Extract the (x, y) coordinate from the center of the cell holding the provided text.  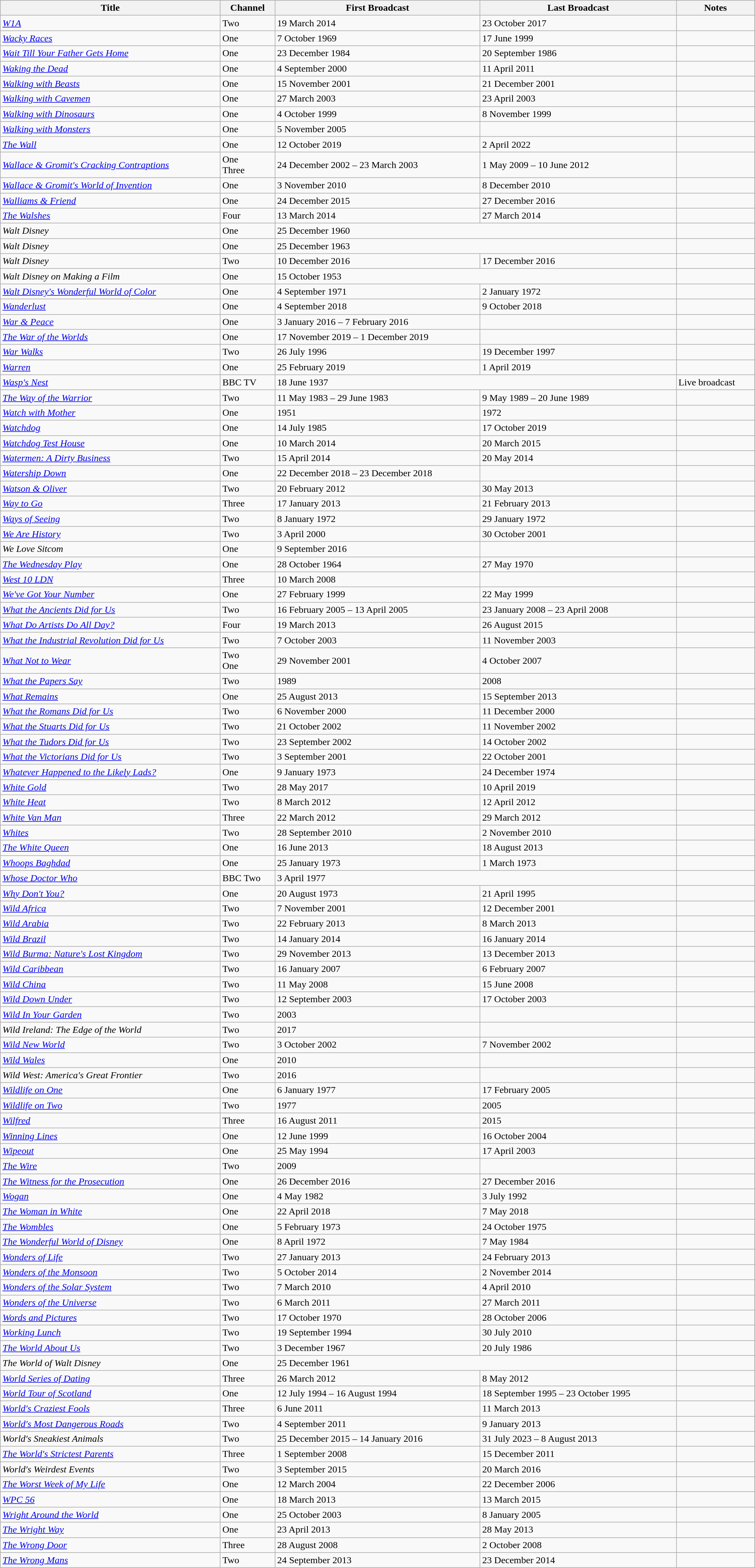
12 December 2001 (578, 908)
Wonders of Life (110, 1257)
One Three (248, 165)
5 November 2005 (377, 129)
17 December 2016 (578, 261)
Last Broadcast (578, 8)
The Wire (110, 1166)
Wogan (110, 1197)
22 December 2006 (578, 1484)
Wild Burma: Nature's Lost Kingdom (110, 954)
Wild In Your Garden (110, 1015)
22 October 2001 (578, 757)
Wright Around the World (110, 1515)
What Remains (110, 696)
Title (110, 8)
The Wright Way (110, 1530)
Wild Caribbean (110, 969)
Walt Disney's Wonderful World of Color (110, 291)
8 April 1972 (377, 1242)
What the Ancients Did for Us (110, 610)
BBC Two (248, 878)
26 December 2016 (377, 1181)
The Wrong Mans (110, 1560)
We Are History (110, 534)
The Wrong Door (110, 1545)
Wild New World (110, 1045)
World Tour of Scotland (110, 1393)
12 July 1994 – 16 August 1994 (377, 1393)
17 June 1999 (578, 38)
Whoops Baghdad (110, 863)
1 May 2009 – 10 June 2012 (578, 165)
3 December 1967 (377, 1348)
23 December 2014 (578, 1560)
4 September 2018 (377, 307)
25 August 2013 (377, 696)
What the Papers Say (110, 681)
8 November 1999 (578, 114)
7 October 2003 (377, 640)
24 February 2013 (578, 1257)
27 May 1970 (578, 564)
17 October 2019 (578, 428)
Wild Brazil (110, 938)
2 January 1972 (578, 291)
15 November 2001 (377, 84)
8 March 2012 (377, 802)
28 October 2006 (578, 1318)
11 November 2003 (578, 640)
The Way of the Warrior (110, 397)
30 July 2010 (578, 1333)
1 March 1973 (578, 863)
Wilfred (110, 1120)
24 December 2015 (377, 200)
26 March 2012 (377, 1378)
7 May 2018 (578, 1212)
Winning Lines (110, 1136)
12 October 2019 (377, 144)
23 October 2017 (578, 23)
14 October 2002 (578, 742)
Walking with Monsters (110, 129)
9 October 2018 (578, 307)
17 February 2005 (578, 1090)
25 May 1994 (377, 1151)
15 April 2014 (377, 458)
Way to Go (110, 504)
23 April 2003 (578, 99)
4 April 2010 (578, 1287)
Whatever Happened to the Likely Lads? (110, 772)
The World of Walt Disney (110, 1363)
Whites (110, 833)
24 December 1974 (578, 772)
29 November 2013 (377, 954)
War Walks (110, 352)
20 March 2015 (578, 443)
18 August 2013 (578, 848)
1 September 2008 (377, 1454)
World's Sneakiest Animals (110, 1439)
24 October 1975 (578, 1227)
Whose Doctor Who (110, 878)
18 June 1937 (475, 382)
What Do Artists Do All Day? (110, 625)
25 December 1961 (475, 1363)
14 January 2014 (377, 938)
20 February 2012 (377, 489)
9 May 1989 – 20 June 1989 (578, 397)
First Broadcast (377, 8)
World's Craziest Fools (110, 1408)
Wacky Races (110, 38)
3 January 2016 – 7 February 2016 (377, 322)
The Worst Week of My Life (110, 1484)
What the Romans Did for Us (110, 712)
23 December 1984 (377, 53)
WPC 56 (110, 1500)
30 October 2001 (578, 534)
Live broadcast (715, 382)
3 September 2001 (377, 757)
23 April 2013 (377, 1530)
4 May 1982 (377, 1197)
25 January 1973 (377, 863)
25 December 2015 – 14 January 2016 (377, 1439)
2 November 2014 (578, 1272)
What the Industrial Revolution Did for Us (110, 640)
18 September 1995 – 23 October 1995 (578, 1393)
20 May 2014 (578, 458)
20 March 2016 (578, 1469)
8 December 2010 (578, 185)
Walking with Dinosaurs (110, 114)
The White Queen (110, 848)
Watermen: A Dirty Business (110, 458)
29 January 1972 (578, 519)
1951 (377, 413)
22 February 2013 (377, 923)
3 July 1992 (578, 1197)
5 October 2014 (377, 1272)
West 10 LDN (110, 579)
26 July 1996 (377, 352)
9 September 2016 (377, 549)
22 April 2018 (377, 1212)
1972 (578, 413)
The Wednesday Play (110, 564)
We Love Sitcom (110, 549)
Wild Down Under (110, 999)
The Wombles (110, 1227)
Wasp's Nest (110, 382)
The Wall (110, 144)
Wallace & Gromit's World of Invention (110, 185)
2003 (377, 1015)
27 March 2014 (578, 216)
17 November 2019 – 1 December 2019 (377, 337)
The World's Strictest Parents (110, 1454)
Words and Pictures (110, 1318)
3 April 1977 (475, 878)
Wild Wales (110, 1060)
White Van Man (110, 817)
31 July 2023 – 8 August 2013 (578, 1439)
World's Weirdest Events (110, 1469)
26 August 2015 (578, 625)
Watson & Oliver (110, 489)
16 February 2005 – 13 April 2005 (377, 610)
Watership Down (110, 473)
29 November 2001 (377, 660)
28 May 2013 (578, 1530)
25 December 1960 (475, 231)
What the Victorians Did for Us (110, 757)
12 June 1999 (377, 1136)
11 May 2008 (377, 984)
White Gold (110, 787)
Watchdog (110, 428)
8 January 1972 (377, 519)
16 August 2011 (377, 1120)
10 March 2014 (377, 443)
8 January 2005 (578, 1515)
2009 (377, 1166)
Warren (110, 367)
1 April 2019 (578, 367)
We've Got Your Number (110, 594)
20 July 1986 (578, 1348)
3 October 2002 (377, 1045)
21 February 2013 (578, 504)
29 March 2012 (578, 817)
Wait Till Your Father Gets Home (110, 53)
2 April 2022 (578, 144)
What the Tudors Did for Us (110, 742)
Wonders of the Solar System (110, 1287)
Waking the Dead (110, 68)
24 September 2013 (377, 1560)
Wipeout (110, 1151)
Wild China (110, 984)
Why Don't You? (110, 893)
Walliams & Friend (110, 200)
Watchdog Test House (110, 443)
19 December 1997 (578, 352)
15 December 2011 (578, 1454)
What Not to Wear (110, 660)
23 September 2002 (377, 742)
8 May 2012 (578, 1378)
BBC TV (248, 382)
Walking with Cavemen (110, 99)
19 March 2013 (377, 625)
The Wonderful World of Disney (110, 1242)
Walking with Beasts (110, 84)
10 April 2019 (578, 787)
3 September 2015 (377, 1469)
9 January 2013 (578, 1423)
Ways of Seeing (110, 519)
2008 (578, 681)
10 March 2008 (377, 579)
27 January 2013 (377, 1257)
25 February 2019 (377, 367)
28 May 2017 (377, 787)
5 February 1973 (377, 1227)
12 March 2004 (377, 1484)
11 March 2013 (578, 1408)
6 June 2011 (377, 1408)
7 May 1984 (578, 1242)
Wild West: America's Great Frontier (110, 1075)
Two One (248, 660)
World Series of Dating (110, 1378)
1977 (377, 1105)
War & Peace (110, 322)
Wildlife on One (110, 1090)
9 January 1973 (377, 772)
12 September 2003 (377, 999)
2015 (578, 1120)
13 December 2013 (578, 954)
18 March 2013 (377, 1500)
22 May 1999 (578, 594)
27 February 1999 (377, 594)
The War of the Worlds (110, 337)
Wonders of the Universe (110, 1302)
2 November 2010 (578, 833)
The World About Us (110, 1348)
28 October 1964 (377, 564)
21 December 2001 (578, 84)
3 April 2000 (377, 534)
What the Stuarts Did for Us (110, 727)
Wild Africa (110, 908)
Wonders of the Monsoon (110, 1272)
10 December 2016 (377, 261)
8 March 2013 (578, 923)
11 November 2002 (578, 727)
15 September 2013 (578, 696)
13 March 2014 (377, 216)
20 September 1986 (578, 53)
28 August 2008 (377, 1545)
21 October 2002 (377, 727)
7 November 2001 (377, 908)
19 March 2014 (377, 23)
17 October 1970 (377, 1318)
12 April 2012 (578, 802)
7 March 2010 (377, 1287)
The Witness for the Prosecution (110, 1181)
Wanderlust (110, 307)
1989 (377, 681)
Wallace & Gromit's Cracking Contraptions (110, 165)
21 April 1995 (578, 893)
7 October 1969 (377, 38)
11 May 1983 – 29 June 1983 (377, 397)
16 June 2013 (377, 848)
Watch with Mother (110, 413)
28 September 2010 (377, 833)
30 May 2013 (578, 489)
Wild Arabia (110, 923)
16 October 2004 (578, 1136)
7 November 2002 (578, 1045)
2 October 2008 (578, 1545)
6 November 2000 (377, 712)
19 September 1994 (377, 1333)
27 March 2011 (578, 1302)
25 October 2003 (377, 1515)
Wild Ireland: The Edge of the World (110, 1030)
White Heat (110, 802)
The Walshes (110, 216)
25 December 1963 (475, 246)
The Woman in White (110, 1212)
World's Most Dangerous Roads (110, 1423)
4 September 2000 (377, 68)
2016 (377, 1075)
14 July 1985 (377, 428)
22 December 2018 – 23 December 2018 (377, 473)
Walt Disney on Making a Film (110, 276)
22 March 2012 (377, 817)
2005 (578, 1105)
6 January 1977 (377, 1090)
3 November 2010 (377, 185)
27 March 2003 (377, 99)
20 August 1973 (377, 893)
23 January 2008 – 23 April 2008 (578, 610)
15 October 1953 (475, 276)
2017 (377, 1030)
Channel (248, 8)
16 January 2007 (377, 969)
16 January 2014 (578, 938)
17 January 2013 (377, 504)
2010 (377, 1060)
Working Lunch (110, 1333)
Wildlife on Two (110, 1105)
17 April 2003 (578, 1151)
W1A (110, 23)
Notes (715, 8)
11 April 2011 (578, 68)
4 October 1999 (377, 114)
4 September 1971 (377, 291)
13 March 2015 (578, 1500)
6 February 2007 (578, 969)
15 June 2008 (578, 984)
24 December 2002 – 23 March 2003 (377, 165)
6 March 2011 (377, 1302)
11 December 2000 (578, 712)
4 October 2007 (578, 660)
4 September 2011 (377, 1423)
17 October 2003 (578, 999)
